Provide the (x, y) coordinate of the cell's center where the given text is located.  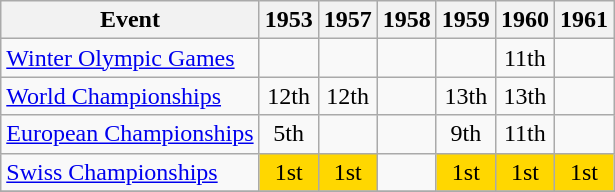
9th (466, 134)
1959 (466, 20)
1960 (524, 20)
World Championships (130, 96)
European Championships (130, 134)
Winter Olympic Games (130, 58)
1958 (406, 20)
1953 (288, 20)
1961 (584, 20)
1957 (348, 20)
Event (130, 20)
5th (288, 134)
Swiss Championships (130, 172)
